Find where the given text appears and provide that cell's center as (x, y) coordinate. 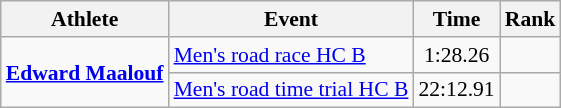
1:28.26 (456, 55)
Rank (530, 19)
Time (456, 19)
Edward Maalouf (85, 72)
Athlete (85, 19)
Men's road time trial HC B (292, 90)
22:12.91 (456, 90)
Men's road race HC B (292, 55)
Event (292, 19)
